Capture the cell that displays the provided text and extract its (X, Y) central coordinate. 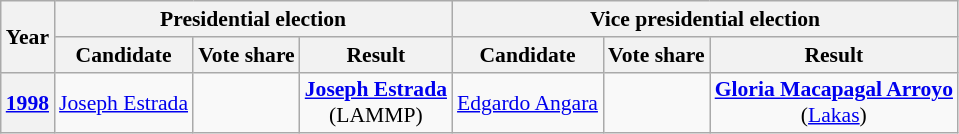
Year (28, 36)
Gloria Macapagal Arroyo(Lakas) (834, 102)
Joseph Estrada (124, 102)
Edgardo Angara (528, 102)
Joseph Estrada(LAMMP) (376, 102)
Vice presidential election (705, 19)
1998 (28, 102)
Presidential election (253, 19)
